Find where the given text appears and provide that cell's center as [X, Y] coordinate. 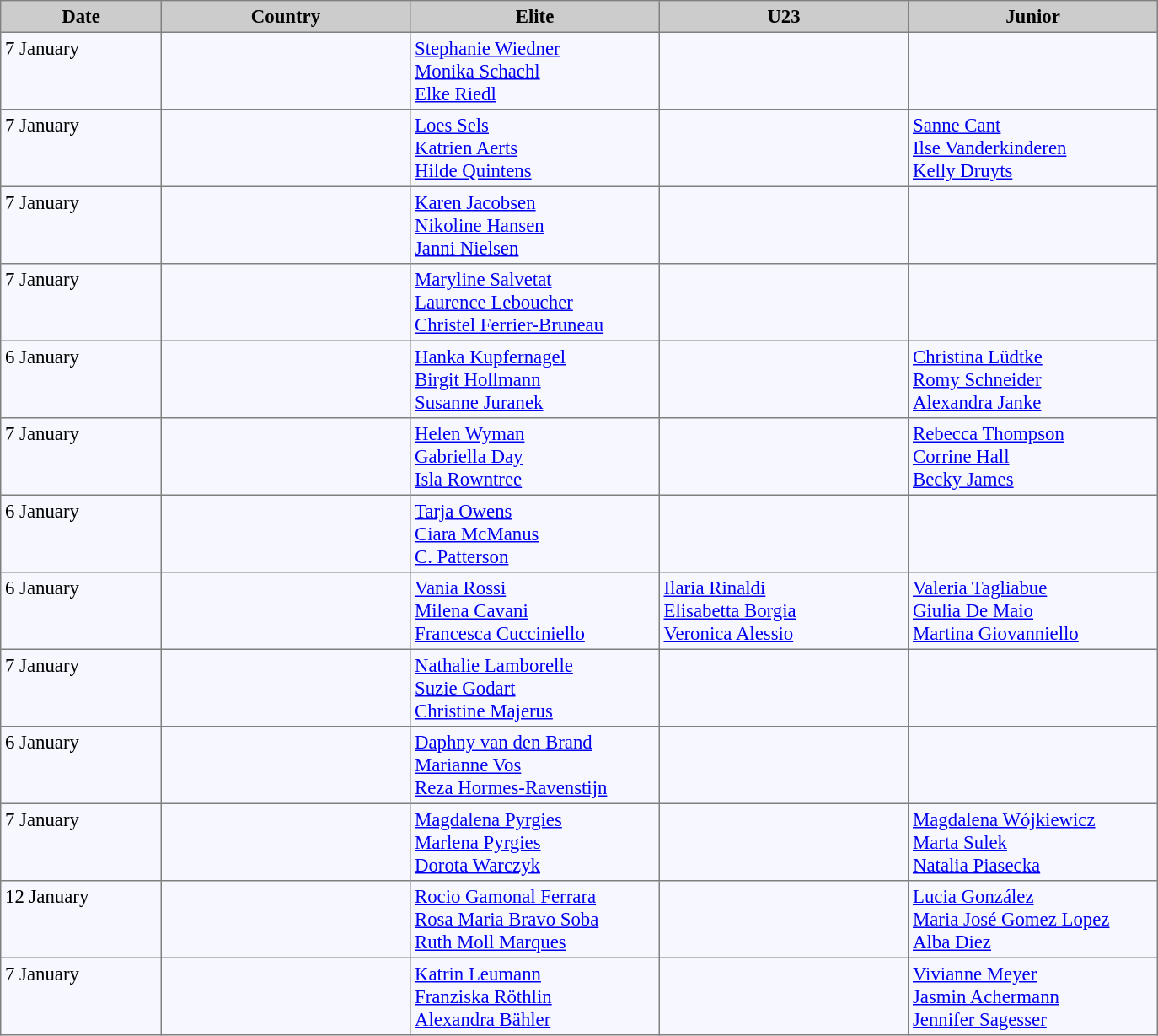
Country [286, 17]
Rebecca Thompson Corrine Hall Becky James [1033, 457]
Magdalena Pyrgies Marlena Pyrgies Dorota Warczyk [535, 842]
Junior [1033, 17]
Sanne Cant Ilse Vanderkinderen Kelly Druyts [1033, 148]
Stephanie Wiedner Monika Schachl Elke Riedl [535, 71]
Date [81, 17]
U23 [784, 17]
12 January [81, 920]
Daphny van den Brand Marianne Vos Reza Hormes-Ravenstijn [535, 765]
Hanka Kupfernagel Birgit Hollmann Susanne Juranek [535, 379]
Vivianne Meyer Jasmin Achermann Jennifer Sagesser [1033, 996]
Lucia González Maria José Gomez Lopez Alba Diez [1033, 920]
Nathalie Lamborelle Suzie Godart Christine Majerus [535, 688]
Katrin Leumann Franziska Röthlin Alexandra Bähler [535, 996]
Loes Sels Katrien Aerts Hilde Quintens [535, 148]
Rocio Gamonal Ferrara Rosa Maria Bravo Soba Ruth Moll Marques [535, 920]
Christina Lüdtke Romy Schneider Alexandra Janke [1033, 379]
Ilaria Rinaldi Elisabetta Borgia Veronica Alessio [784, 611]
Maryline Salvetat Laurence Leboucher Christel Ferrier-Bruneau [535, 303]
Valeria Tagliabue Giulia De Maio Martina Giovanniello [1033, 611]
Vania Rossi Milena Cavani Francesca Cucciniello [535, 611]
Tarja Owens Ciara McManus C. Patterson [535, 534]
Karen Jacobsen Nikoline Hansen Janni Nielsen [535, 225]
Magdalena Wójkiewicz Marta Sulek Natalia Piasecka [1033, 842]
Elite [535, 17]
Helen Wyman Gabriella Day Isla Rowntree [535, 457]
